Output the (x, y) coordinate of the center of the cell containing the given text.  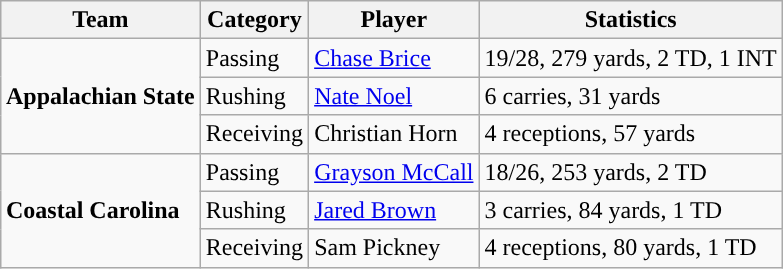
4 receptions, 57 yards (630, 134)
Jared Brown (394, 210)
18/26, 253 yards, 2 TD (630, 172)
Chase Brice (394, 58)
Christian Horn (394, 134)
4 receptions, 80 yards, 1 TD (630, 248)
Team (100, 20)
Category (254, 20)
Statistics (630, 20)
Nate Noel (394, 96)
Coastal Carolina (100, 210)
Grayson McCall (394, 172)
Sam Pickney (394, 248)
3 carries, 84 yards, 1 TD (630, 210)
Player (394, 20)
19/28, 279 yards, 2 TD, 1 INT (630, 58)
Appalachian State (100, 96)
6 carries, 31 yards (630, 96)
